Pinpoint the cell where the given text exists, returning its [x, y] midpoint coordinate. 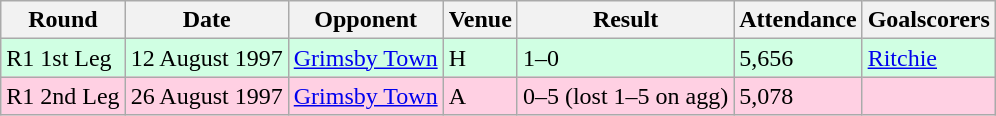
0–5 (lost 1–5 on agg) [625, 96]
Attendance [798, 20]
1–0 [625, 58]
Date [206, 20]
5,078 [798, 96]
Venue [480, 20]
Round [63, 20]
Opponent [366, 20]
Ritchie [928, 58]
A [480, 96]
12 August 1997 [206, 58]
R1 2nd Leg [63, 96]
26 August 1997 [206, 96]
Goalscorers [928, 20]
R1 1st Leg [63, 58]
5,656 [798, 58]
Result [625, 20]
H [480, 58]
